Output the (X, Y) coordinate of the center of the cell containing the given text.  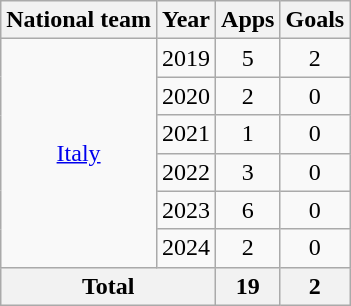
Goals (315, 20)
Year (186, 20)
Italy (79, 153)
6 (248, 210)
Total (108, 286)
National team (79, 20)
5 (248, 58)
19 (248, 286)
Apps (248, 20)
2019 (186, 58)
3 (248, 172)
2021 (186, 134)
2020 (186, 96)
2022 (186, 172)
2023 (186, 210)
2024 (186, 248)
1 (248, 134)
